Find where the given text appears and provide that cell's center as (X, Y) coordinate. 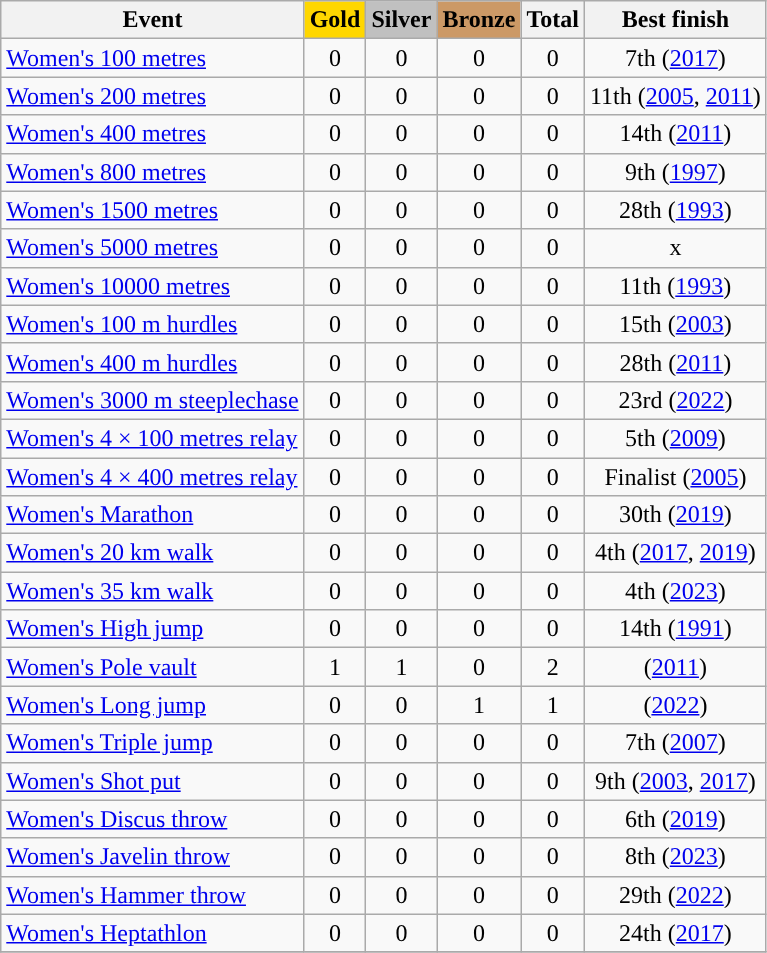
Women's 5000 metres (152, 248)
5th (2009) (675, 438)
Women's Shot put (152, 781)
Women's 100 metres (152, 58)
Women's Marathon (152, 515)
Silver (402, 20)
Women's 200 metres (152, 96)
Women's 400 metres (152, 134)
24th (2017) (675, 933)
Women's 100 m hurdles (152, 324)
Women's High jump (152, 629)
4th (2023) (675, 591)
Finalist (2005) (675, 477)
14th (2011) (675, 134)
Women's 1500 metres (152, 210)
Women's Triple jump (152, 743)
Women's 35 km walk (152, 591)
x (675, 248)
Women's 4 × 400 metres relay (152, 477)
4th (2017, 2019) (675, 553)
8th (2023) (675, 857)
23rd (2022) (675, 400)
Women's Heptathlon (152, 933)
29th (2022) (675, 895)
11th (2005, 2011) (675, 96)
7th (2007) (675, 743)
28th (1993) (675, 210)
7th (2017) (675, 58)
Bronze (479, 20)
9th (1997) (675, 172)
Women's Pole vault (152, 667)
Women's Javelin throw (152, 857)
Gold (335, 20)
Total (553, 20)
(2022) (675, 705)
Women's Long jump (152, 705)
11th (1993) (675, 286)
14th (1991) (675, 629)
Women's 20 km walk (152, 553)
(2011) (675, 667)
6th (2019) (675, 819)
9th (2003, 2017) (675, 781)
Event (152, 20)
Women's 4 × 100 metres relay (152, 438)
Women's 3000 m steeplechase (152, 400)
28th (2011) (675, 362)
Best finish (675, 20)
Women's Hammer throw (152, 895)
Women's Discus throw (152, 819)
30th (2019) (675, 515)
Women's 800 metres (152, 172)
Women's 10000 metres (152, 286)
15th (2003) (675, 324)
2 (553, 667)
Women's 400 m hurdles (152, 362)
